Output the (X, Y) coordinate of the center of the cell containing the given text.  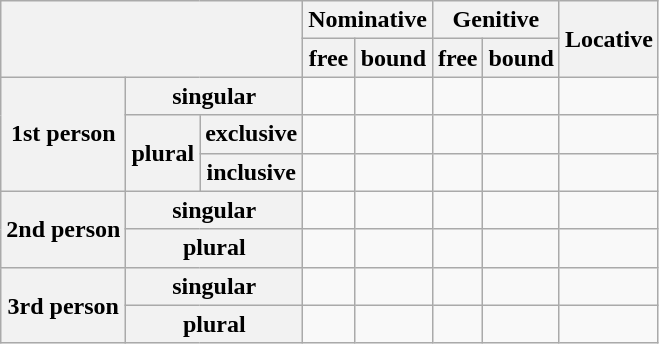
Genitive (496, 20)
1st person (64, 134)
inclusive (252, 172)
2nd person (64, 229)
Nominative (368, 20)
exclusive (252, 134)
3rd person (64, 305)
Locative (608, 39)
